Provide the (x, y) coordinate of the cell's center where the given text is located.  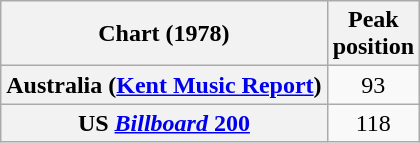
Australia (Kent Music Report) (164, 85)
118 (373, 123)
Chart (1978) (164, 34)
US Billboard 200 (164, 123)
93 (373, 85)
Peakposition (373, 34)
